Return [X, Y] of the center of cell containing provided text 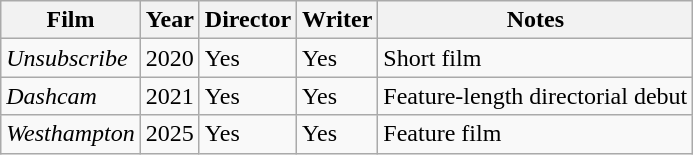
Notes [536, 20]
Feature-length directorial debut [536, 96]
Writer [338, 20]
Dashcam [71, 96]
Short film [536, 58]
Westhampton [71, 134]
Director [248, 20]
Unsubscribe [71, 58]
2020 [170, 58]
Feature film [536, 134]
2021 [170, 96]
2025 [170, 134]
Film [71, 20]
Year [170, 20]
